Determine the [X, Y] coordinate at the center of the cell enclosing the given text.  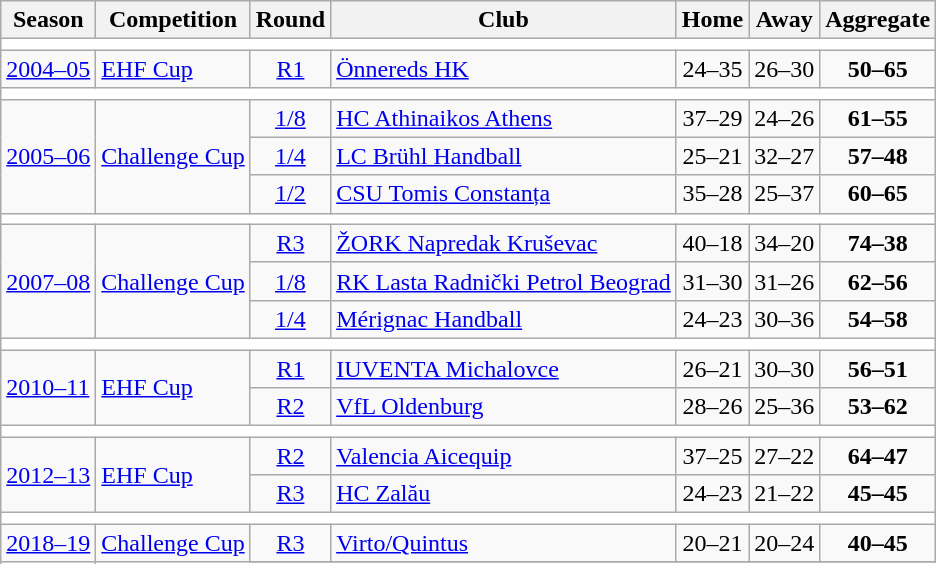
Mérignac Handball [504, 319]
40–45 [878, 543]
Önnereds HK [504, 69]
61–55 [878, 118]
Home [712, 20]
62–56 [878, 281]
28–26 [712, 407]
Club [504, 20]
LC Brühl Handball [504, 156]
2012–13 [48, 475]
37–29 [712, 118]
64–47 [878, 456]
57–48 [878, 156]
25–21 [712, 156]
31–26 [784, 281]
ŽORK Napredak Kruševac [504, 243]
50–65 [878, 69]
Valencia Aicequip [504, 456]
2007–08 [48, 281]
HC Zalău [504, 494]
Away [784, 20]
21–22 [784, 494]
34–20 [784, 243]
CSU Tomis Constanța [504, 194]
35–28 [712, 194]
Season [48, 20]
2010–11 [48, 388]
32–27 [784, 156]
IUVENTA Michalovce [504, 369]
Aggregate [878, 20]
45–45 [878, 494]
30–30 [784, 369]
30–36 [784, 319]
2004–05 [48, 69]
24–26 [784, 118]
Competition [173, 20]
25–37 [784, 194]
20–21 [712, 543]
24–35 [712, 69]
60–65 [878, 194]
37–25 [712, 456]
74–38 [878, 243]
54–58 [878, 319]
56–51 [878, 369]
HC Athinaikos Athens [504, 118]
RK Lasta Radnički Petrol Beograd [504, 281]
40–18 [712, 243]
2018–19 [48, 543]
2005–06 [48, 156]
25–36 [784, 407]
Virto/Quintus [504, 543]
27–22 [784, 456]
VfL Oldenburg [504, 407]
Round [290, 20]
20–24 [784, 543]
1/2 [290, 194]
53–62 [878, 407]
31–30 [712, 281]
26–21 [712, 369]
26–30 [784, 69]
